Detect which cell encompasses the target text, then output its (X, Y) center coordinate. 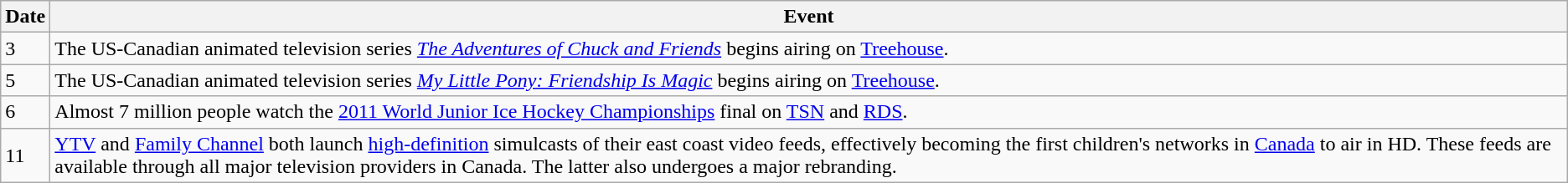
Date (25, 17)
Event (809, 17)
The US-Canadian animated television series The Adventures of Chuck and Friends begins airing on Treehouse. (809, 48)
The US-Canadian animated television series My Little Pony: Friendship Is Magic begins airing on Treehouse. (809, 80)
11 (25, 155)
5 (25, 80)
Almost 7 million people watch the 2011 World Junior Ice Hockey Championships final on TSN and RDS. (809, 112)
6 (25, 112)
3 (25, 48)
